Identify which cell holds the provided text, then report its (X, Y) central coordinate. 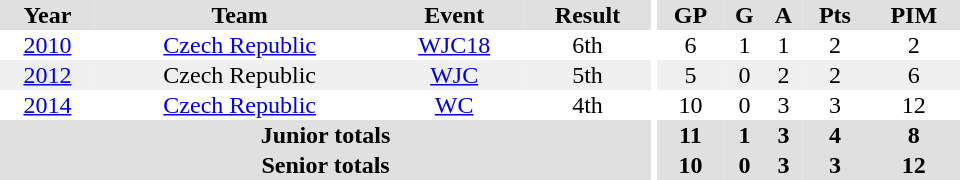
Year (48, 15)
WC (454, 105)
WJC18 (454, 45)
6th (588, 45)
Senior totals (326, 165)
A (784, 15)
4th (588, 105)
11 (691, 135)
GP (691, 15)
PIM (914, 15)
Result (588, 15)
WJC (454, 75)
Event (454, 15)
4 (834, 135)
2010 (48, 45)
2014 (48, 105)
Pts (834, 15)
5th (588, 75)
8 (914, 135)
2012 (48, 75)
Junior totals (326, 135)
G (744, 15)
Team (240, 15)
5 (691, 75)
